Determine the (X, Y) coordinate at the center of the cell enclosing the given text.  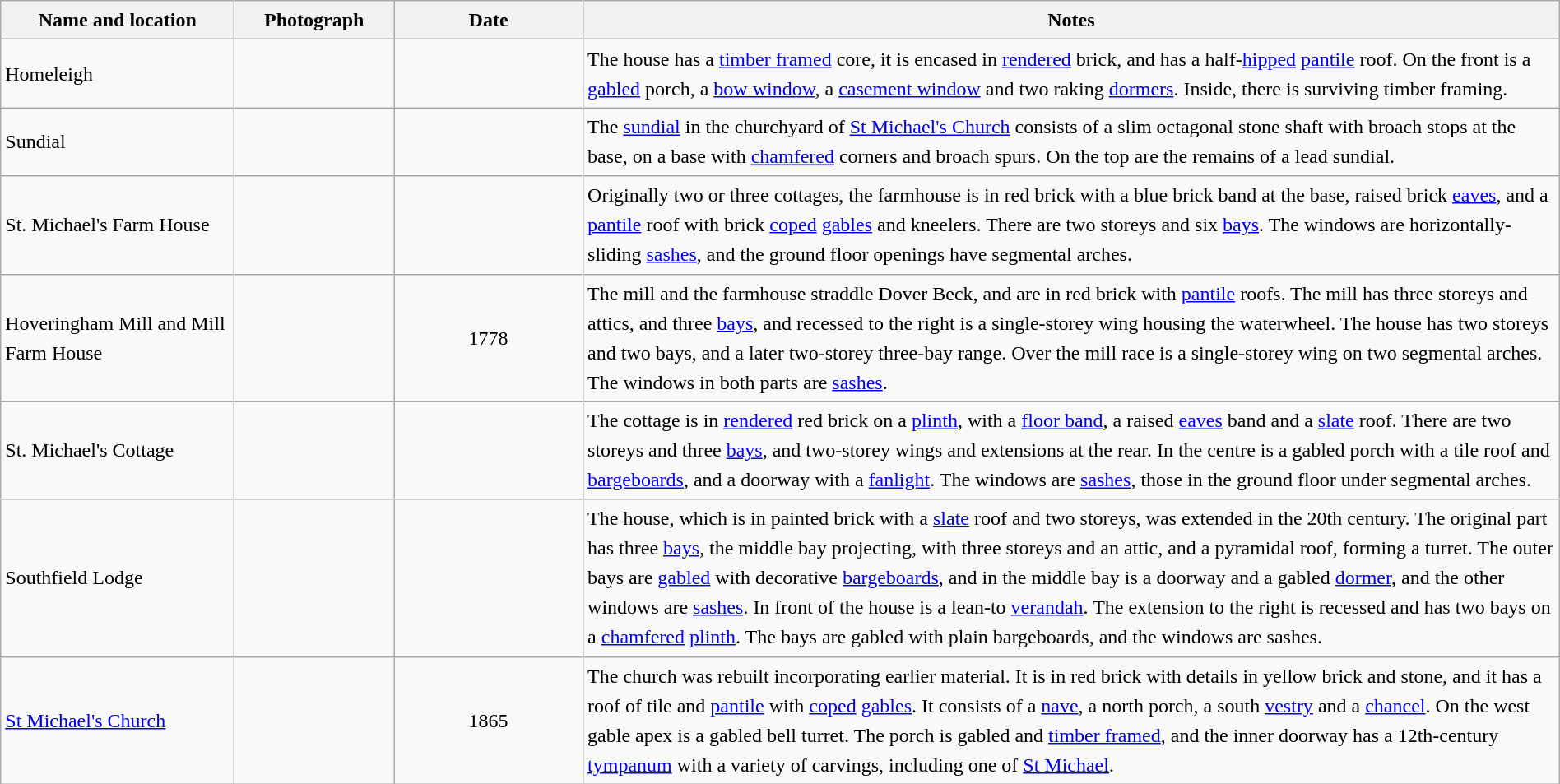
Notes (1071, 20)
Date (489, 20)
Photograph (314, 20)
1865 (489, 721)
Southfield Lodge (118, 578)
St. Michael's Farm House (118, 225)
Sundial (118, 141)
Homeleigh (118, 74)
St. Michael's Cottage (118, 451)
St Michael's Church (118, 721)
Name and location (118, 20)
Hoveringham Mill and Mill Farm House (118, 337)
1778 (489, 337)
